Detect which cell encompasses the target text, then output its (x, y) center coordinate. 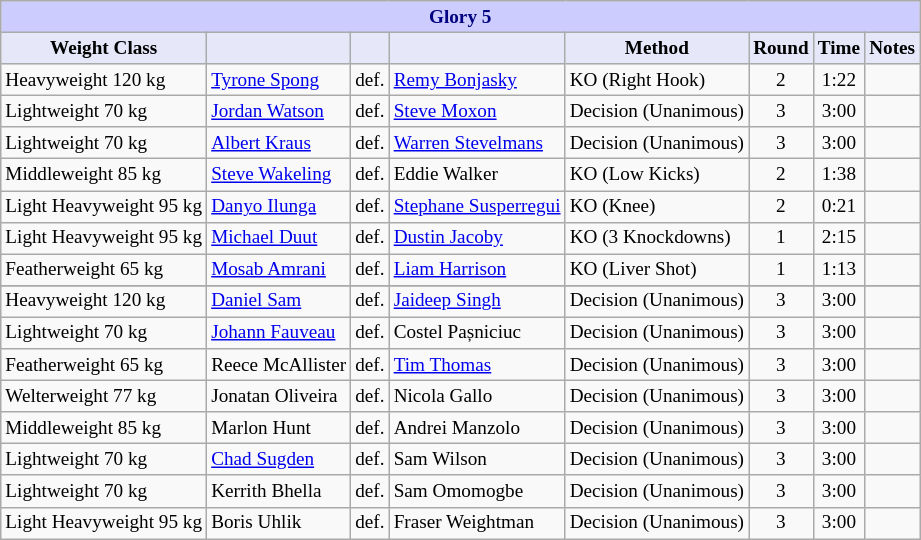
Chad Sugden (279, 460)
Welterweight 77 kg (104, 396)
Marlon Hunt (279, 428)
KO (Right Hook) (656, 80)
Eddie Walker (477, 175)
Dustin Jacoby (477, 238)
Johann Fauveau (279, 333)
KO (Low Kicks) (656, 175)
Time (838, 48)
Steve Moxon (477, 111)
Liam Harrison (477, 270)
Mosab Amrani (279, 270)
KO (Knee) (656, 206)
Tyrone Spong (279, 80)
Remy Bonjasky (477, 80)
1:13 (838, 270)
Sam Wilson (477, 460)
Jaideep Singh (477, 301)
Danyo Ilunga (279, 206)
Albert Kraus (279, 143)
Method (656, 48)
Jonatan Oliveira (279, 396)
Kerrith Bhella (279, 491)
Boris Uhlik (279, 523)
KO (Liver Shot) (656, 270)
1:38 (838, 175)
Costel Pașniciuc (477, 333)
Notes (892, 48)
Round (782, 48)
Fraser Weightman (477, 523)
Reece McAllister (279, 365)
Weight Class (104, 48)
Daniel Sam (279, 301)
Michael Duut (279, 238)
0:21 (838, 206)
KO (3 Knockdowns) (656, 238)
1:22 (838, 80)
Steve Wakeling (279, 175)
Jordan Watson (279, 111)
2:15 (838, 238)
Nicola Gallo (477, 396)
Glory 5 (460, 17)
Tim Thomas (477, 365)
Stephane Susperregui (477, 206)
Warren Stevelmans (477, 143)
Sam Omomogbe (477, 491)
Andrei Manzolo (477, 428)
